Output the (x, y) coordinate of the center of the cell containing the given text.  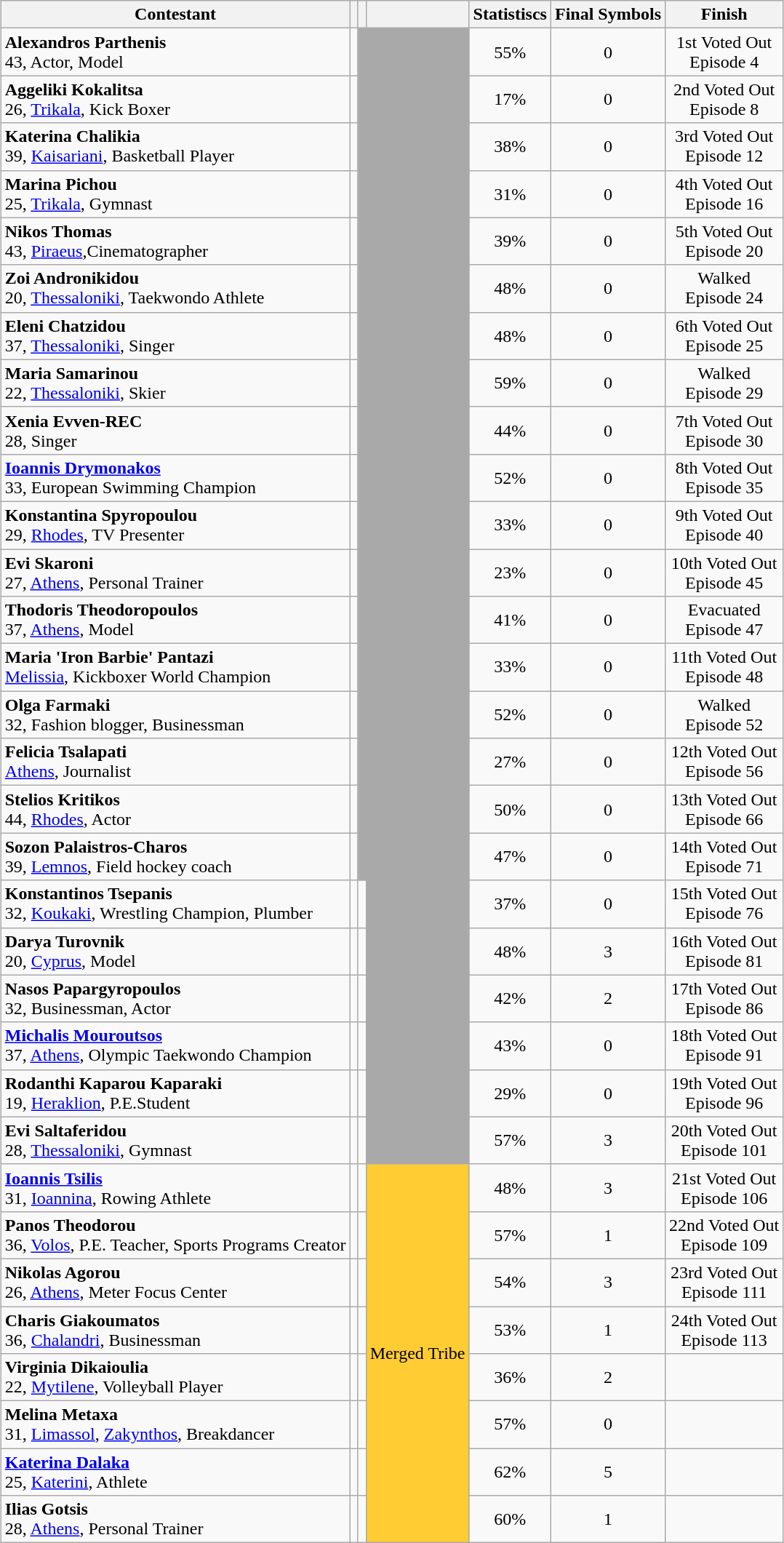
Katerina Dalaka 25, Katerini, Athlete (175, 1472)
Nikos Thomas 43, Piraeus,Cinematographer (175, 242)
Evi Skaroni27, Athens, Personal Trainer (175, 572)
18th Voted OutEpisode 91 (724, 1046)
10th Voted OutEpisode 45 (724, 572)
8th Voted OutEpisode 35 (724, 477)
38% (510, 147)
Statistiscs (510, 15)
Walked Episode 52 (724, 714)
6th Voted OutEpisode 25 (724, 336)
Aggeliki Kokalitsa 26, Trikala, Kick Boxer (175, 99)
2nd Voted OutEpisode 8 (724, 99)
Eleni Chatzidou 37, Thessaloniki, Singer (175, 336)
37% (510, 904)
Merged Tribe (417, 1353)
3rd Voted OutEpisode 12 (724, 147)
Alexandros Parthenis 43, Actor, Model (175, 52)
15th Voted OutEpisode 76 (724, 904)
4th Voted OutEpisode 16 (724, 194)
43% (510, 1046)
39% (510, 242)
41% (510, 620)
23rd Voted OutEpisode 111 (724, 1282)
Stelios Kritikos 44, Rhodes, Actor (175, 809)
14th Voted OutEpisode 71 (724, 857)
17% (510, 99)
Sozon Palaistros-Charos39, Lemnos, Field hockey coach (175, 857)
24th Voted OutEpisode 113 (724, 1330)
42% (510, 998)
53% (510, 1330)
20th Voted OutEpisode 101 (724, 1141)
Xenia Evven-REC 28, Singer (175, 431)
Final Symbols (608, 15)
Felicia Tsalapati Athens, Journalist (175, 762)
5 (608, 1472)
Ioannis Drymonakos 33, European Swimming Champion (175, 477)
Michalis Mouroutsos 37, Athens, Olympic Taekwondo Champion (175, 1046)
13th Voted OutEpisode 66 (724, 809)
Olga Farmaki 32, Fashion blogger, Βusinessman (175, 714)
54% (510, 1282)
WalkedEpisode 29 (724, 383)
44% (510, 431)
Virginia Dikaioulia 22, Mytilene, Volleyball Player (175, 1378)
55% (510, 52)
Marina Pichou 25, Trikala, Gymnast (175, 194)
Evi Saltaferidou 28, Thessaloniki, Gymnast (175, 1141)
47% (510, 857)
Finish (724, 15)
Zoi Andronikidou 20, Thessaloniki, Taekwondo Athlete (175, 288)
62% (510, 1472)
Thodoris Theodoropoulos 37, Athens, Model (175, 620)
11th Voted OutEpisode 48 (724, 668)
22nd Voted OutEpisode 109 (724, 1235)
27% (510, 762)
Darya Turovnik 20, Cyprus, Model (175, 952)
1st Voted OutEpisode 4 (724, 52)
Charis Giakoumatos 36, Chalandri, Βusinessman (175, 1330)
36% (510, 1378)
12th Voted OutEpisode 56 (724, 762)
Rodanthi Kaparou Kaparaki 19, Heraklion, P.E.Student (175, 1093)
19th Voted OutEpisode 96 (724, 1093)
Ilias Gotsis 28, Athens, Personal Trainer (175, 1519)
Konstantina Spyropoulou29, Rhodes, TV Presenter (175, 525)
59% (510, 383)
Nasos Papargyropoulos 32, Βusinessman, Actor (175, 998)
Maria Samarinou 22, Thessaloniki, Skier (175, 383)
Melina Metaxa 31, Limassol, Zakynthos, Breakdancer (175, 1424)
Evacuated Episode 47 (724, 620)
WalkedEpisode 24 (724, 288)
17th Voted OutEpisode 86 (724, 998)
Konstantinos Tsepanis 32, Koukaki, Wrestling Champion, Plumber (175, 904)
5th Voted OutEpisode 20 (724, 242)
60% (510, 1519)
Ioannis Tsilis 31, Ioannina, Rowing Athlete (175, 1187)
Panos Theodorou 36, Volos, P.E. Teacher, Sports Programs Creator (175, 1235)
23% (510, 572)
7th Voted OutEpisode 30 (724, 431)
Katerina Chalikia39, Kaisariani, Basketball Player (175, 147)
21st Voted OutEpisode 106 (724, 1187)
16th Voted OutEpisode 81 (724, 952)
9th Voted OutEpisode 40 (724, 525)
Contestant (175, 15)
Maria 'Iron Barbie' Pantazi Melissia, Kickboxer World Champion (175, 668)
31% (510, 194)
Nikolas Agorou 26, Athens, Μeter Focus Center (175, 1282)
29% (510, 1093)
50% (510, 809)
